Return (X, Y) of the center of cell containing provided text 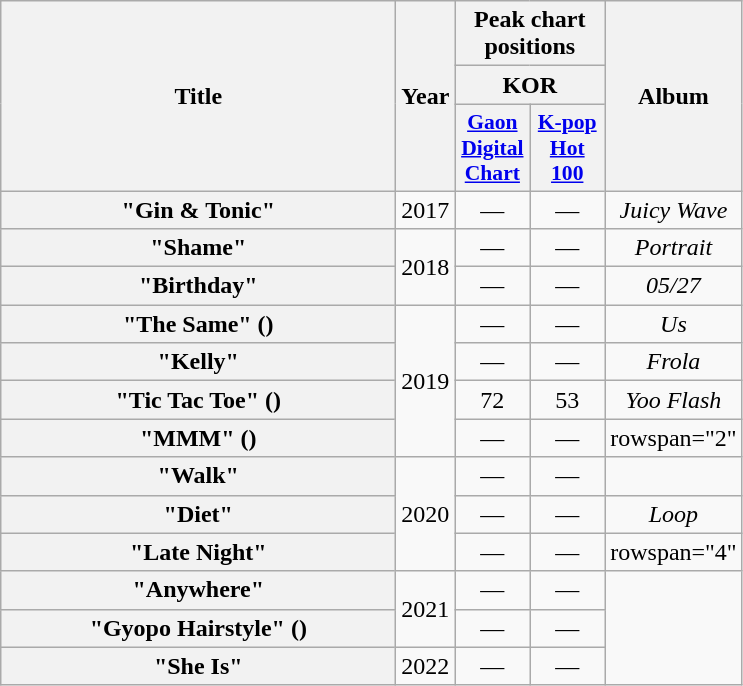
2018 (426, 267)
"Late Night" (198, 552)
Year (426, 96)
"She Is" (198, 666)
Yoo Flash (674, 400)
2019 (426, 381)
2021 (426, 609)
Loop (674, 514)
05/27 (674, 286)
Juicy Wave (674, 209)
Gaon Digital Chart (492, 148)
rowspan="2" (674, 438)
"Diet" (198, 514)
"Kelly" (198, 362)
"Birthday" (198, 286)
"Walk" (198, 476)
"Gyopo Hairstyle" () (198, 628)
Portrait (674, 248)
Us (674, 324)
Peak chart positions (530, 34)
2022 (426, 666)
"Shame" (198, 248)
2020 (426, 514)
53 (568, 400)
"Anywhere" (198, 590)
rowspan="4" (674, 552)
"MMM" () (198, 438)
K-pop Hot 100 (568, 148)
Title (198, 96)
"Gin & Tonic" (198, 209)
"The Same" () (198, 324)
"Tic Tac Toe" () (198, 400)
Album (674, 96)
Frola (674, 362)
2017 (426, 209)
KOR (530, 85)
72 (492, 400)
